Output the [X, Y] coordinate of the center of the cell containing the given text.  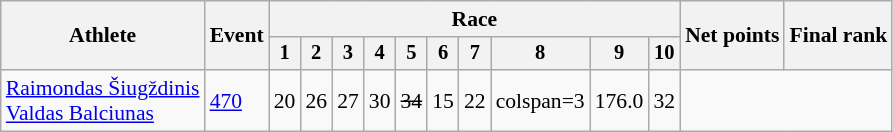
20 [285, 100]
10 [664, 54]
Athlete [103, 36]
4 [380, 54]
9 [620, 54]
7 [475, 54]
176.0 [620, 100]
Final rank [838, 36]
Raimondas ŠiugždinisValdas Balciunas [103, 100]
15 [443, 100]
3 [348, 54]
Event [237, 36]
Race [474, 19]
32 [664, 100]
6 [443, 54]
22 [475, 100]
5 [412, 54]
1 [285, 54]
34 [412, 100]
2 [316, 54]
8 [540, 54]
26 [316, 100]
30 [380, 100]
27 [348, 100]
colspan=3 [540, 100]
470 [237, 100]
Net points [732, 36]
